Identify which cell holds the provided text, then report its [X, Y] central coordinate. 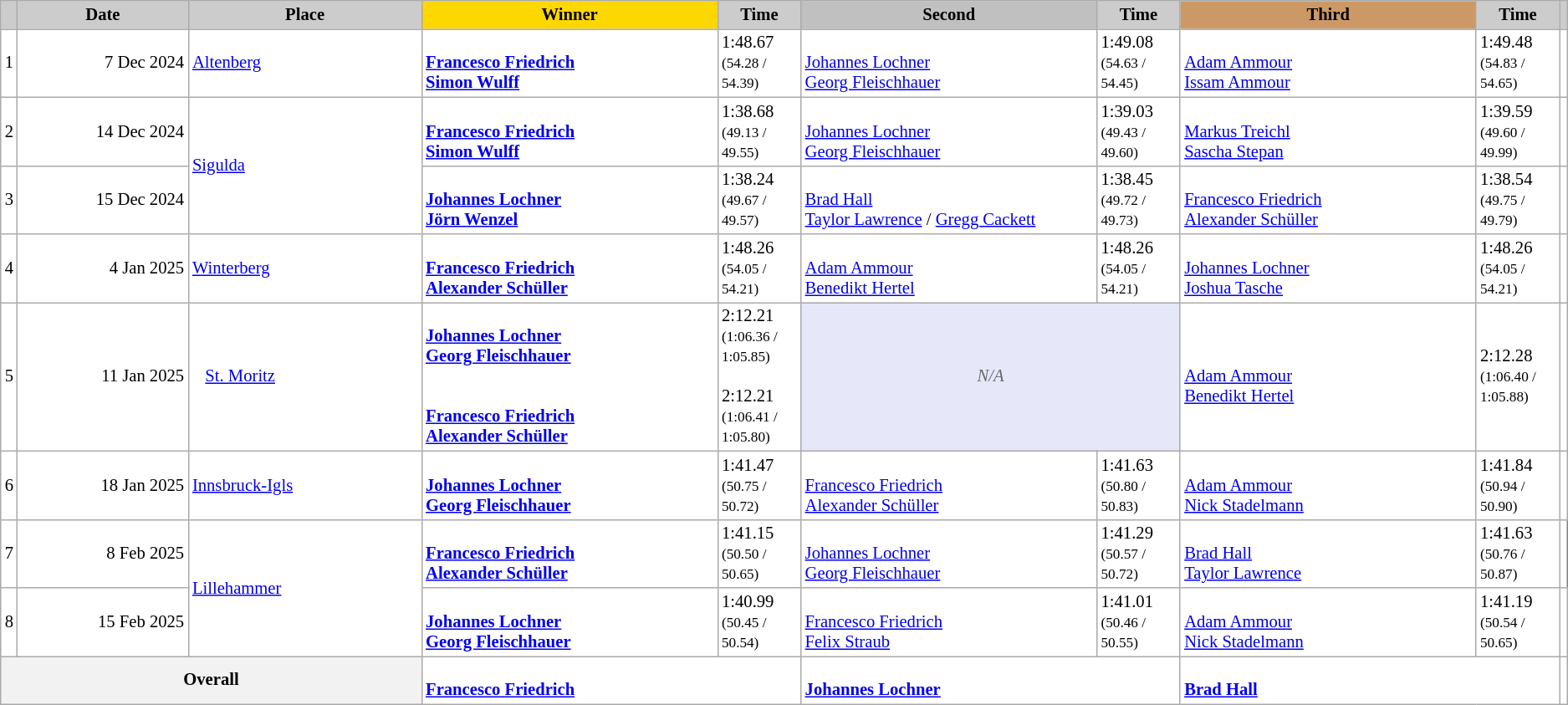
3 [9, 200]
8 [9, 621]
Adam AmmourIssam Ammour [1328, 63]
7 Dec 2024 [103, 63]
1:41.47(50.75 / 50.72) [759, 485]
Brad HallTaylor Lawrence [1328, 554]
Lillehammer [304, 588]
1:41.63(50.80 / 50.83) [1139, 485]
2:12.21(1:06.36 / 1:05.85)2:12.21(1:06.41 / 1:05.80) [759, 376]
1:38.45(49.72 / 49.73) [1139, 200]
St. Moritz [304, 376]
Second [949, 14]
5 [9, 376]
Date [103, 14]
Sigulda [304, 166]
2 [9, 131]
Francesco Friedrich [611, 680]
Johannes LochnerGeorg FleischhauerFrancesco FriedrichAlexander Schüller [569, 376]
1:41.63 (50.76 / 50.87) [1518, 554]
1:41.15(50.50 / 50.65) [759, 554]
6 [9, 485]
Johannes Lochner [991, 680]
1:41.84(50.94 / 50.90) [1518, 485]
1:41.19(50.54 / 50.65) [1518, 621]
Markus TreichlSascha Stepan [1328, 131]
Brad Hall [1370, 680]
1:38.68(49.13 / 49.55) [759, 131]
1:40.99(50.45 / 50.54) [759, 621]
1:41.01(50.46 / 50.55) [1139, 621]
1:39.03(49.43 / 49.60) [1139, 131]
Altenberg [304, 63]
8 Feb 2025 [103, 554]
1:48.67(54.28 / 54.39) [759, 63]
Innsbruck-Igls [304, 485]
Brad HallTaylor Lawrence / Gregg Cackett [949, 200]
7 [9, 554]
Winterberg [304, 268]
11 Jan 2025 [103, 376]
15 Dec 2024 [103, 200]
1 [9, 63]
1:49.48(54.83 / 54.65) [1518, 63]
15 Feb 2025 [103, 621]
Place [304, 14]
1:41.29(50.57 / 50.72) [1139, 554]
1:38.24(49.67 / 49.57) [759, 200]
N/A [991, 376]
1:49.08(54.63 / 54.45) [1139, 63]
Third [1328, 14]
Francesco FriedrichFelix Straub [949, 621]
18 Jan 2025 [103, 485]
1:39.59(49.60 / 49.99) [1518, 131]
4 [9, 268]
Johannes LochnerJörn Wenzel [569, 200]
Overall [211, 680]
4 Jan 2025 [103, 268]
Winner [569, 14]
1:38.54(49.75 / 49.79) [1518, 200]
14 Dec 2024 [103, 131]
2:12.28(1:06.40 / 1:05.88) [1518, 376]
Johannes LochnerJoshua Tasche [1328, 268]
